Extract the [x, y] coordinate from the center of the cell holding the provided text.  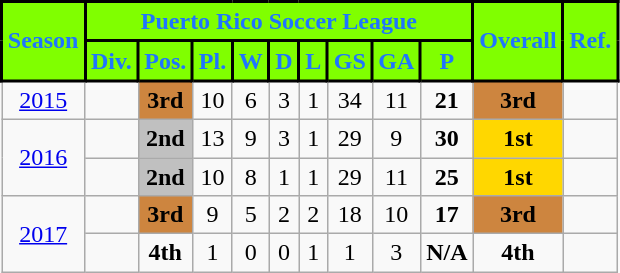
2016 [44, 157]
17 [447, 215]
2015 [44, 100]
GA [396, 61]
2017 [44, 234]
25 [447, 177]
8 [250, 177]
W [250, 61]
Season [44, 42]
L [314, 61]
D [284, 61]
P [447, 61]
Puerto Rico Soccer League [279, 22]
Div. [112, 61]
Pl. [213, 61]
N/A [447, 253]
18 [350, 215]
34 [350, 100]
30 [447, 138]
GS [350, 61]
Pos. [166, 61]
5 [250, 215]
6 [250, 100]
21 [447, 100]
Ref. [590, 42]
13 [213, 138]
Overall [518, 42]
